Determine the [X, Y] coordinate at the center of the cell enclosing the given text.  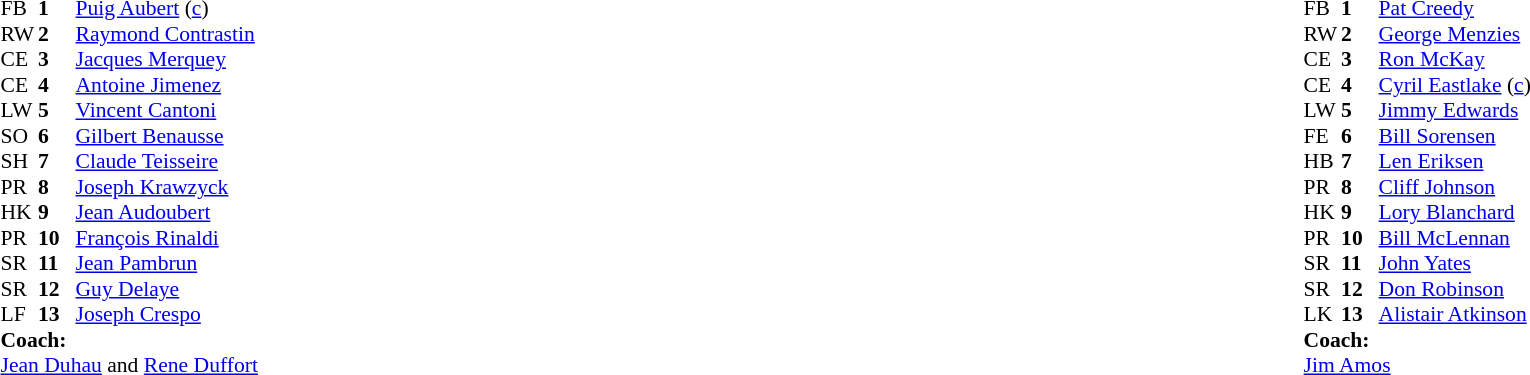
LF [19, 315]
Joseph Crespo [167, 315]
Jean Audoubert [167, 213]
Raymond Contrastin [167, 34]
Gilbert Benausse [167, 136]
Coach: [128, 340]
Antoine Jimenez [167, 85]
HB [1323, 161]
LK [1323, 315]
Jean Pambrun [167, 263]
SH [19, 161]
Guy Delaye [167, 289]
Joseph Krawzyck [167, 187]
Claude Teisseire [167, 161]
Vincent Cantoni [167, 111]
FE [1323, 136]
SO [19, 136]
François Rinaldi [167, 238]
Jacques Merquey [167, 59]
